Locate the cell with the specified text and output its (X, Y) center coordinate. 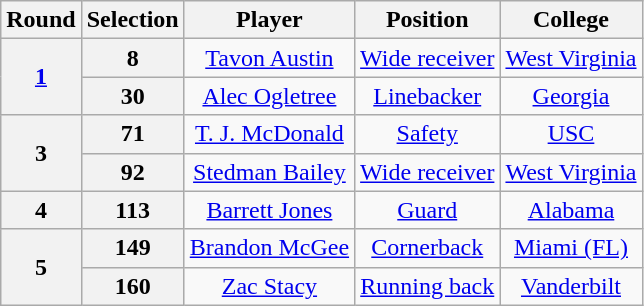
30 (132, 96)
Linebacker (428, 96)
8 (132, 58)
4 (41, 210)
Cornerback (428, 248)
Position (428, 20)
3 (41, 153)
T. J. McDonald (269, 134)
Alabama (571, 210)
Brandon McGee (269, 248)
149 (132, 248)
Miami (FL) (571, 248)
160 (132, 286)
Round (41, 20)
Running back (428, 286)
113 (132, 210)
Barrett Jones (269, 210)
92 (132, 172)
USC (571, 134)
College (571, 20)
1 (41, 77)
Vanderbilt (571, 286)
Zac Stacy (269, 286)
Stedman Bailey (269, 172)
71 (132, 134)
Guard (428, 210)
Selection (132, 20)
Georgia (571, 96)
Alec Ogletree (269, 96)
Player (269, 20)
Tavon Austin (269, 58)
5 (41, 267)
Safety (428, 134)
